Return the (x, y) coordinate for the center point of the cell that contains the specified text.  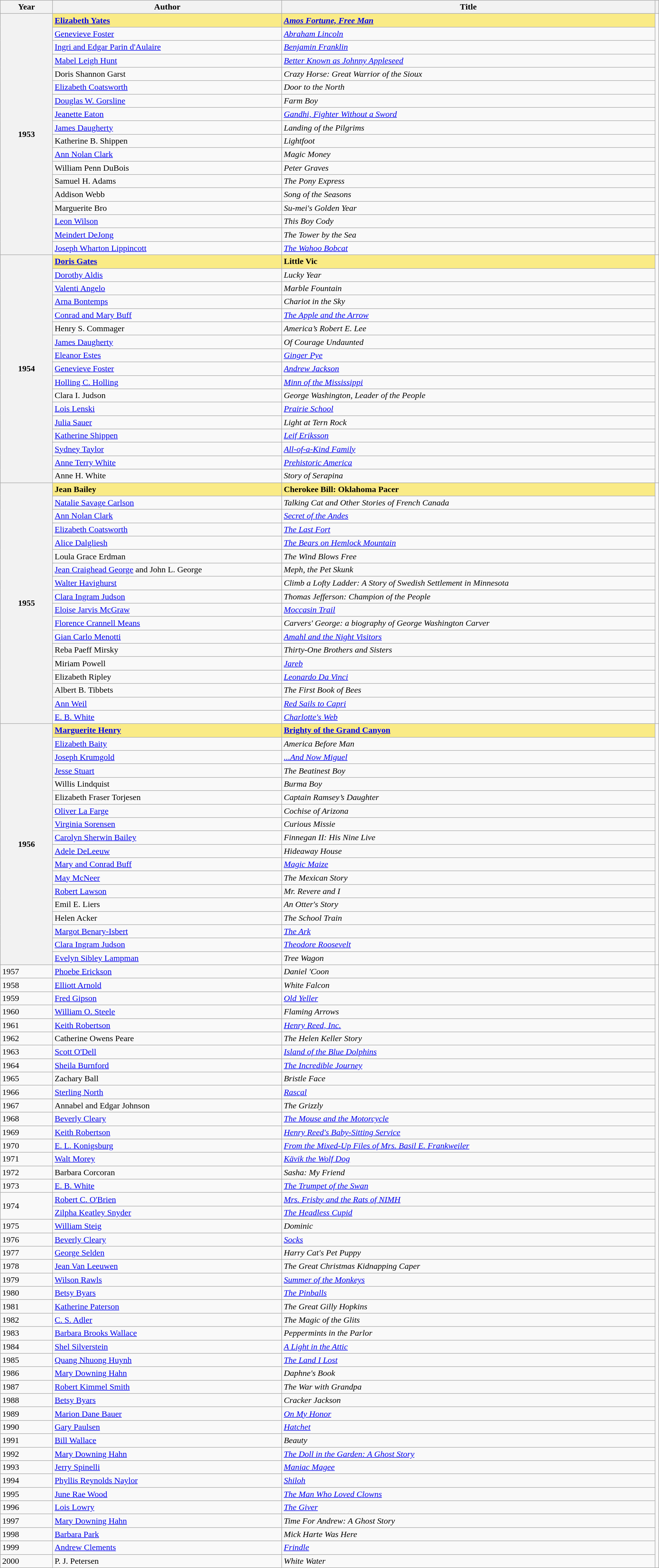
Carolyn Sherwin Bailey (168, 838)
Jesse Stuart (168, 770)
1990 (27, 1427)
Henry Reed's Baby-Sitting Service (469, 1132)
Walt Morey (168, 1159)
Prairie School (469, 409)
1960 (27, 1012)
Time For Andrew: A Ghost Story (469, 1521)
William O. Steele (168, 1012)
Elizabeth Yates (168, 20)
Adele DeLeeuw (168, 851)
Abraham Lincoln (469, 34)
An Otter's Story (469, 905)
Shel Silverstein (168, 1347)
Carvers' George: a biography of George Washington Carver (469, 623)
William Penn DuBois (168, 168)
Gary Paulsen (168, 1427)
Better Known as Johnny Appleseed (469, 61)
Willis Lindquist (168, 784)
Marguerite Bro (168, 208)
Holling C. Holling (168, 382)
1962 (27, 1039)
Song of the Seasons (469, 195)
Farm Boy (469, 101)
Captain Ramsey’s Daughter (469, 797)
Chariot in the Sky (469, 302)
Samuel H. Adams (168, 181)
Lightfoot (469, 141)
1964 (27, 1065)
Lucky Year (469, 275)
Fred Gipson (168, 998)
Thirty-One Brothers and Sisters (469, 650)
Elizabeth Baity (168, 744)
Leon Wilson (168, 221)
Sheila Burnford (168, 1065)
The Wind Blows Free (469, 556)
Margot Benary-Isbert (168, 931)
Katherine B. Shippen (168, 141)
Burma Boy (469, 784)
Scott O'Dell (168, 1052)
Lois Lenski (168, 409)
Mabel Leigh Hunt (168, 61)
1957 (27, 971)
Cherokee Bill: Oklahoma Pacer (469, 489)
Jean Bailey (168, 489)
Bill Wallace (168, 1440)
The Helen Keller Story (469, 1039)
1982 (27, 1320)
Barbara Brooks Wallace (168, 1333)
Annabel and Edgar Johnson (168, 1106)
Maniac Magee (469, 1467)
Helen Acker (168, 918)
The Doll in the Garden: A Ghost Story (469, 1454)
The Wahoo Bobcat (469, 248)
Red Sails to Capri (469, 704)
1979 (27, 1280)
Zachary Ball (168, 1079)
Alice Dalgliesh (168, 543)
Henry S. Commager (168, 328)
...And Now Miguel (469, 757)
Crazy Horse: Great Warrior of the Sioux (469, 74)
Mary and Conrad Buff (168, 864)
Phoebe Erickson (168, 971)
The Mouse and the Motorcycle (469, 1119)
Cochise of Arizona (469, 811)
The Last Fort (469, 529)
Eleanor Estes (168, 355)
Elizabeth Ripley (168, 677)
P. J. Petersen (168, 1561)
Jean Van Leeuwen (168, 1266)
1954 (27, 369)
The Headless Cupid (469, 1213)
Katherine Shippen (168, 436)
1987 (27, 1387)
Hatchet (469, 1427)
Charlotte's Web (469, 717)
Socks (469, 1239)
1995 (27, 1494)
Author (168, 7)
Climb a Lofty Ladder: A Story of Swedish Settlement in Minnesota (469, 583)
Story of Serapina (469, 476)
1956 (27, 844)
White Water (469, 1561)
Amos Fortune, Free Man (469, 20)
Eloise Jarvis McGraw (168, 610)
Meindert DeJong (168, 235)
Mrs. Frisby and the Rats of NIMH (469, 1199)
Florence Crannell Means (168, 623)
The Grizzly (469, 1106)
Daniel 'Coon (469, 971)
Harry Cat's Pet Puppy (469, 1253)
Lois Lowry (168, 1507)
Secret of the Andes (469, 516)
Title (469, 7)
William Steig (168, 1226)
Ginger Pye (469, 355)
Joseph Krumgold (168, 757)
The Tower by the Sea (469, 235)
The Mexican Story (469, 878)
White Falcon (469, 985)
Flaming Arrows (469, 1012)
The Incredible Journey (469, 1065)
Doris Shannon Garst (168, 74)
Benjamin Franklin (469, 47)
1985 (27, 1360)
Moccasin Trail (469, 610)
Beauty (469, 1440)
Peter Graves (469, 168)
Su-mei's Golden Year (469, 208)
1970 (27, 1146)
Albert B. Tibbets (168, 690)
The Ark (469, 931)
1963 (27, 1052)
Cracker Jackson (469, 1400)
Talking Cat and Other Stories of French Canada (469, 503)
Year (27, 7)
On My Honor (469, 1413)
Theodore Roosevelt (469, 945)
The Trumpet of the Swan (469, 1186)
1968 (27, 1119)
Miriam Powell (168, 663)
Curious Missie (469, 824)
1996 (27, 1507)
1961 (27, 1025)
1965 (27, 1079)
Anne Terry White (168, 462)
Oliver La Farge (168, 811)
Valenti Angelo (168, 288)
From the Mixed-Up Files of Mrs. Basil E. Frankweiler (469, 1146)
1955 (27, 603)
Walter Havighurst (168, 583)
Mr. Revere and I (469, 891)
Elliott Arnold (168, 985)
Arna Bontemps (168, 302)
Reba Paeff Mirsky (168, 650)
C. S. Adler (168, 1320)
Bristle Face (469, 1079)
All-of-a-Kind Family (469, 449)
2000 (27, 1561)
Ann Weil (168, 704)
1980 (27, 1293)
Andrew Clements (168, 1548)
1974 (27, 1206)
Loula Grace Erdman (168, 556)
The Great Christmas Kidnapping Caper (469, 1266)
Emil E. Liers (168, 905)
The First Book of Bees (469, 690)
Ingri and Edgar Parin d'Aulaire (168, 47)
May McNeer (168, 878)
Conrad and Mary Buff (168, 315)
The Magic of the Glits (469, 1320)
Prehistoric America (469, 462)
1972 (27, 1172)
Little Vic (469, 262)
Joseph Wharton Lippincott (168, 248)
Brighty of the Grand Canyon (469, 730)
Clara I. Judson (168, 396)
Gian Carlo Menotti (168, 637)
Hideaway House (469, 851)
George Selden (168, 1253)
Jareb (469, 663)
1989 (27, 1413)
Amahl and the Night Visitors (469, 637)
Natalie Savage Carlson (168, 503)
Elizabeth Fraser Torjesen (168, 797)
1997 (27, 1521)
E. L. Konigsburg (168, 1146)
1978 (27, 1266)
1958 (27, 985)
Sasha: My Friend (469, 1172)
Leonardo Da Vinci (469, 677)
Leif Eriksson (469, 436)
Shiloh (469, 1481)
Barbara Corcoran (168, 1172)
America Before Man (469, 744)
Daphne's Book (469, 1373)
A Light in the Attic (469, 1347)
Zilpha Keatley Snyder (168, 1213)
1991 (27, 1440)
Peppermints in the Parlor (469, 1333)
Of Courage Undaunted (469, 342)
The Pinballs (469, 1293)
Addison Webb (168, 195)
Island of the Blue Dolphins (469, 1052)
1969 (27, 1132)
Old Yeller (469, 998)
Landing of the Pilgrims (469, 127)
Robert Kimmel Smith (168, 1387)
Julia Sauer (168, 422)
Marguerite Henry (168, 730)
The War with Grandpa (469, 1387)
Minn of the Mississippi (469, 382)
Douglas W. Gorsline (168, 101)
Marion Dane Bauer (168, 1413)
1966 (27, 1092)
Jean Craighead George and John L. George (168, 569)
The Great Gilly Hopkins (469, 1306)
Light at Tern Rock (469, 422)
1953 (27, 134)
1959 (27, 998)
1998 (27, 1534)
Finnegan II: His Nine Live (469, 838)
The Bears on Hemlock Mountain (469, 543)
America’s Robert E. Lee (469, 328)
1973 (27, 1186)
Sydney Taylor (168, 449)
Virginia Sorensen (168, 824)
Henry Reed, Inc. (469, 1025)
1976 (27, 1239)
Doris Gates (168, 262)
1993 (27, 1467)
The Land I Lost (469, 1360)
Jeanette Eaton (168, 114)
Marble Fountain (469, 288)
1992 (27, 1454)
Summer of the Monkeys (469, 1280)
1988 (27, 1400)
Quang Nhuong Huynh (168, 1360)
Dominic (469, 1226)
The Giver (469, 1507)
Magic Money (469, 154)
Anne H. White (168, 476)
The Pony Express (469, 181)
The Man Who Loved Clowns (469, 1494)
Door to the North (469, 87)
George Washington, Leader of the People (469, 396)
1971 (27, 1159)
This Boy Cody (469, 221)
1977 (27, 1253)
Gandhi, Fighter Without a Sword (469, 114)
1967 (27, 1106)
1975 (27, 1226)
1981 (27, 1306)
June Rae Wood (168, 1494)
Andrew Jackson (469, 369)
Katherine Paterson (168, 1306)
Mick Harte Was Here (469, 1534)
Dorothy Aldis (168, 275)
Rascal (469, 1092)
Meph, the Pet Skunk (469, 569)
The Apple and the Arrow (469, 315)
Catherine Owens Peare (168, 1039)
The Beatinest Boy (469, 770)
The School Train (469, 918)
Evelyn Sibley Lampman (168, 958)
1986 (27, 1373)
Magic Maize (469, 864)
Robert C. O'Brien (168, 1199)
Wilson Rawls (168, 1280)
Kävik the Wolf Dog (469, 1159)
Sterling North (168, 1092)
Robert Lawson (168, 891)
Tree Wagon (469, 958)
Barbara Park (168, 1534)
1999 (27, 1548)
Phyllis Reynolds Naylor (168, 1481)
Thomas Jefferson: Champion of the People (469, 597)
Jerry Spinelli (168, 1467)
1983 (27, 1333)
1994 (27, 1481)
Frindle (469, 1548)
1984 (27, 1347)
